Pinpoint the cell where the given text exists, returning its (x, y) midpoint coordinate. 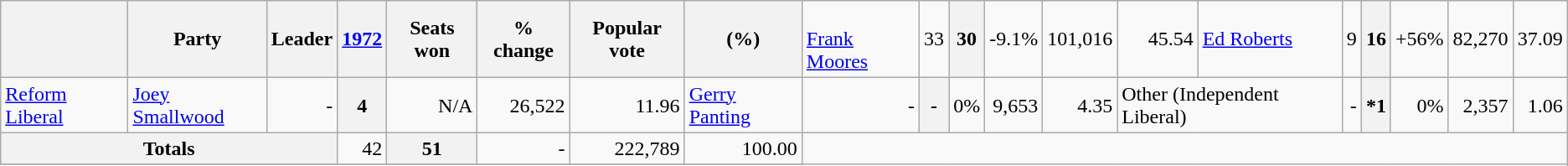
37.09 (1540, 39)
51 (432, 148)
(%) (743, 39)
Party (198, 39)
Frank Moores (860, 39)
% change (524, 39)
101,016 (1081, 39)
N/A (432, 106)
222,789 (627, 148)
Ed Roberts (1270, 39)
-9.1% (1014, 39)
45.54 (1158, 39)
Seats won (432, 39)
Reform Liberal (64, 106)
4.35 (1081, 106)
16 (1375, 39)
11.96 (627, 106)
9 (1352, 39)
26,522 (524, 106)
Gerry Panting (743, 106)
Totals (169, 148)
82,270 (1481, 39)
+56% (1419, 39)
1.06 (1540, 106)
Joey Smallwood (198, 106)
9,653 (1014, 106)
*1 (1375, 106)
1972 (362, 39)
100.00 (743, 148)
42 (362, 148)
33 (935, 39)
4 (362, 106)
Leader (302, 39)
Other (Independent Liberal) (1230, 106)
Popular vote (627, 39)
2,357 (1481, 106)
30 (967, 39)
